Pinpoint the cell where the given text exists, returning its [x, y] midpoint coordinate. 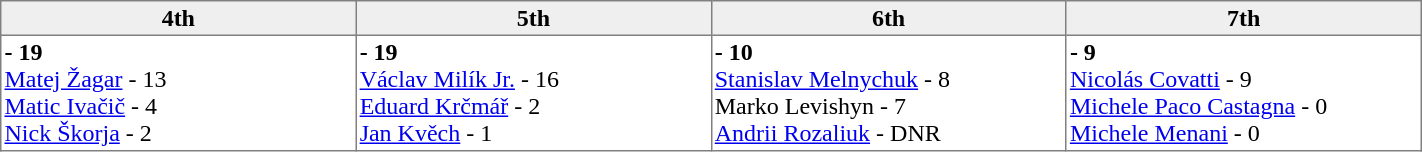
- 9Nicolás Covatti - 9Michele Paco Castagna - 0Michele Menani - 0 [1244, 93]
5th [534, 18]
- 10Stanislav Melnychuk - 8Marko Levishyn - 7Andrii Rozaliuk - DNR [888, 93]
- 19Václav Milík Jr. - 16Eduard Krčmář - 2Jan Kvěch - 1 [534, 93]
7th [1244, 18]
4th [178, 18]
6th [888, 18]
- 19Matej Žagar - 13 Matic Ivačič - 4Nick Škorja - 2 [178, 93]
